Scan for the cell matching the given text and deliver its [X, Y] coordinate at center. 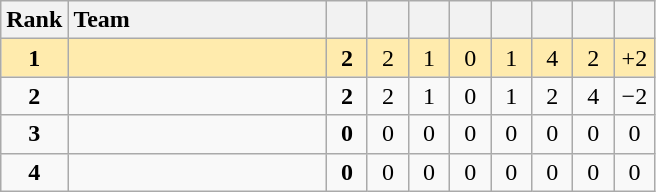
Rank [34, 20]
Team [198, 20]
+2 [634, 58]
3 [34, 134]
−2 [634, 96]
